Detect which cell encompasses the target text, then output its (X, Y) center coordinate. 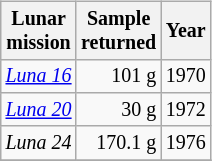
170.1 g (118, 142)
Samplereturned (118, 30)
1972 (186, 110)
Luna 24 (39, 142)
Lunarmission (39, 30)
Luna 20 (39, 110)
1976 (186, 142)
1970 (186, 76)
30 g (118, 110)
Year (186, 30)
Luna 16 (39, 76)
101 g (118, 76)
